Provide the [x, y] coordinate of the cell's center where the given text is located.  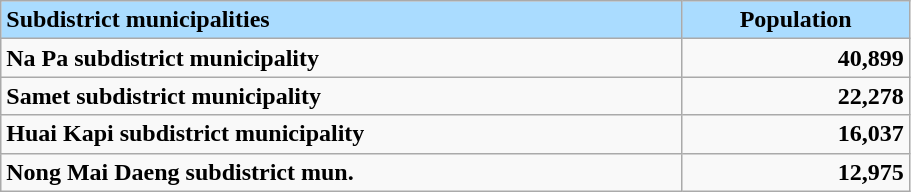
12,975 [796, 172]
Subdistrict municipalities [342, 20]
16,037 [796, 134]
Population [796, 20]
Huai Kapi subdistrict municipality [342, 134]
Na Pa subdistrict municipality [342, 58]
40,899 [796, 58]
22,278 [796, 96]
Samet subdistrict municipality [342, 96]
Nong Mai Daeng subdistrict mun. [342, 172]
